Search for the cell housing the specified text and yield its (X, Y) center coordinate. 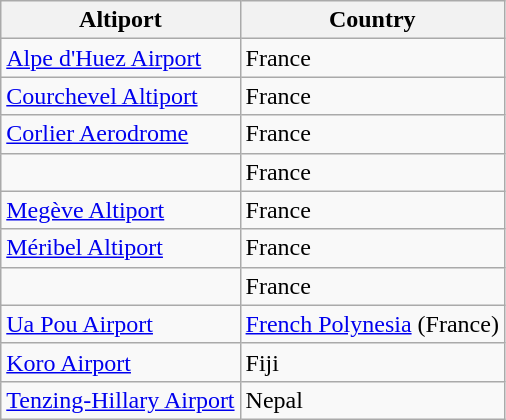
Tenzing-Hillary Airport (120, 400)
Courchevel Altiport (120, 96)
Koro Airport (120, 362)
Corlier Aerodrome (120, 134)
Méribel Altiport (120, 248)
Megève Altiport (120, 210)
Ua Pou Airport (120, 324)
Altiport (120, 20)
Alpe d'Huez Airport (120, 58)
Fiji (372, 362)
French Polynesia (France) (372, 324)
Country (372, 20)
Nepal (372, 400)
